For the text-containing cell, return its midpoint in [X, Y] coordinate format. 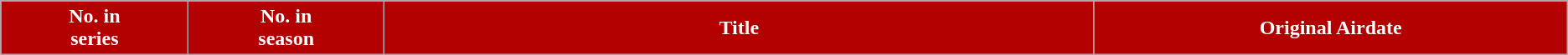
Title [739, 28]
No. inseries [95, 28]
Original Airdate [1330, 28]
No. inseason [286, 28]
